Return the [x, y] coordinate for the center point of the cell that contains the specified text.  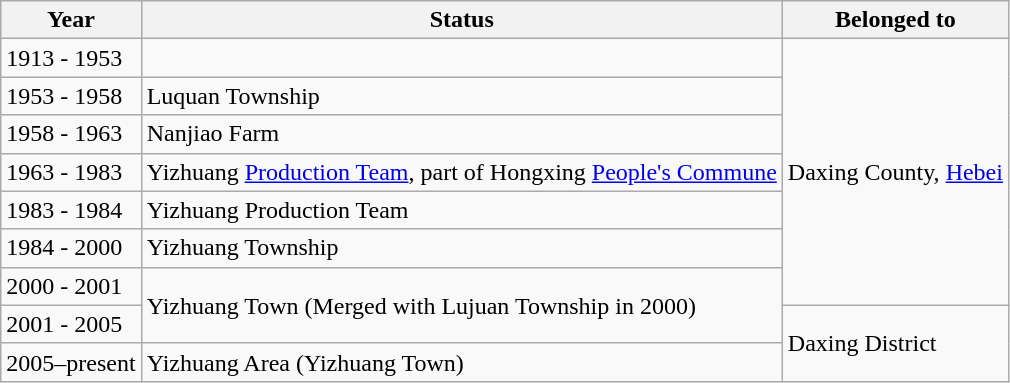
Nanjiao Farm [462, 134]
Status [462, 20]
2000 - 2001 [71, 286]
1984 - 2000 [71, 248]
1963 - 1983 [71, 172]
2005–present [71, 362]
Yizhuang Town (Merged with Lujuan Township in 2000) [462, 305]
Year [71, 20]
1953 - 1958 [71, 96]
Yizhuang Production Team [462, 210]
Daxing District [895, 343]
1913 - 1953 [71, 58]
Yizhuang Area (Yizhuang Town) [462, 362]
Daxing County, Hebei [895, 172]
Yizhuang Production Team, part of Hongxing People's Commune [462, 172]
Luquan Township [462, 96]
1958 - 1963 [71, 134]
Belonged to [895, 20]
1983 - 1984 [71, 210]
Yizhuang Township [462, 248]
2001 - 2005 [71, 324]
